Capture the cell that displays the provided text and extract its [x, y] central coordinate. 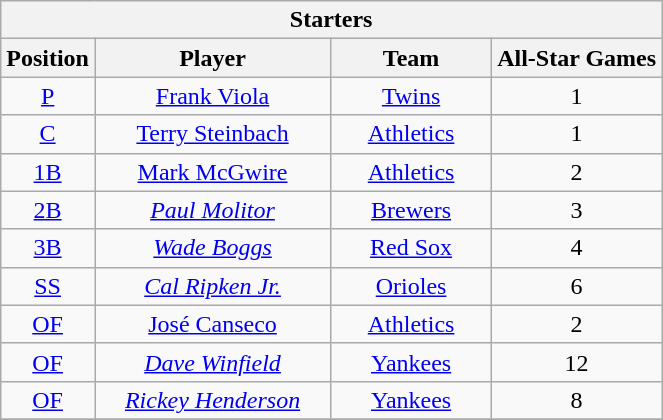
Mark McGwire [212, 172]
Twins [412, 96]
Player [212, 58]
Paul Molitor [212, 210]
All-Star Games [577, 58]
Team [412, 58]
3B [48, 248]
Frank Viola [212, 96]
Orioles [412, 286]
C [48, 134]
12 [577, 362]
4 [577, 248]
Starters [332, 20]
Wade Boggs [212, 248]
Cal Ripken Jr. [212, 286]
1B [48, 172]
Rickey Henderson [212, 400]
8 [577, 400]
Position [48, 58]
6 [577, 286]
SS [48, 286]
Brewers [412, 210]
3 [577, 210]
2B [48, 210]
Dave Winfield [212, 362]
José Canseco [212, 324]
P [48, 96]
Red Sox [412, 248]
Terry Steinbach [212, 134]
